Identify which cell holds the provided text, then report its (X, Y) central coordinate. 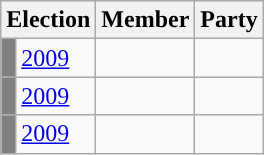
Member (146, 20)
Party (229, 20)
Election (48, 20)
